Provide the [x, y] coordinate of the cell's center where the given text is located.  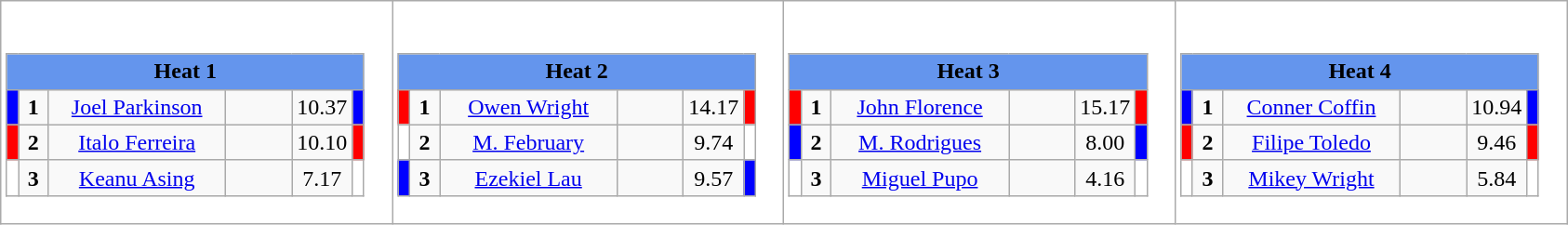
8.00 [1105, 142]
5.84 [1497, 178]
Heat 4 1 Conner Coffin 10.94 2 Filipe Toledo 9.46 3 Mikey Wright 5.84 [1371, 112]
Heat 4 [1360, 72]
10.10 [322, 142]
9.57 [714, 178]
Heat 1 1 Joel Parkinson 10.37 2 Italo Ferreira 10.10 3 Keanu Asing 7.17 [197, 112]
Owen Wright [528, 107]
Conner Coffin [1311, 107]
4.16 [1105, 178]
Keanu Asing [138, 178]
Heat 2 1 Owen Wright 14.17 2 M. February 9.74 3 Ezekiel Lau 9.57 [588, 112]
Mikey Wright [1311, 178]
Miguel Pupo [921, 178]
John Florence [921, 107]
10.94 [1497, 107]
Heat 3 [968, 72]
Heat 3 1 John Florence 15.17 2 M. Rodrigues 8.00 3 Miguel Pupo 4.16 [980, 112]
Joel Parkinson [138, 107]
14.17 [714, 107]
7.17 [322, 178]
10.37 [322, 107]
M. Rodrigues [921, 142]
9.74 [714, 142]
9.46 [1497, 142]
Filipe Toledo [1311, 142]
Italo Ferreira [138, 142]
Ezekiel Lau [528, 178]
15.17 [1105, 107]
M. February [528, 142]
Heat 2 [577, 72]
Heat 1 [185, 72]
